Search for the cell housing the specified text and yield its [X, Y] center coordinate. 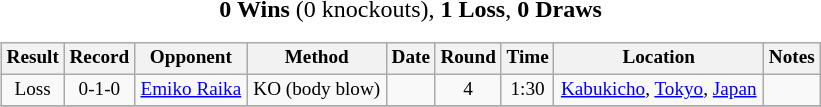
0-1-0 [99, 90]
Loss [32, 90]
Location [659, 58]
Emiko Raika [192, 90]
Time [528, 58]
1:30 [528, 90]
KO (body blow) [316, 90]
4 [468, 90]
Notes [792, 58]
Record [99, 58]
Round [468, 58]
Date [410, 58]
Result [32, 58]
Method [316, 58]
Kabukicho, Tokyo, Japan [659, 90]
Opponent [192, 58]
